Identify which cell holds the provided text, then report its [X, Y] central coordinate. 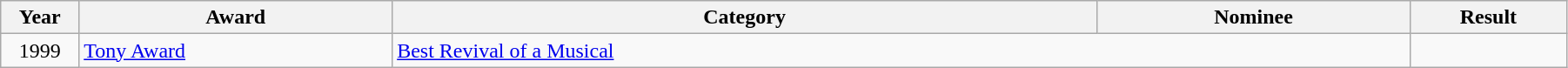
Result [1488, 17]
Award [236, 17]
Nominee [1254, 17]
Year [40, 17]
Category [745, 17]
Tony Award [236, 51]
Best Revival of a Musical [901, 51]
1999 [40, 51]
